Scan for the cell matching the given text and deliver its [x, y] coordinate at center. 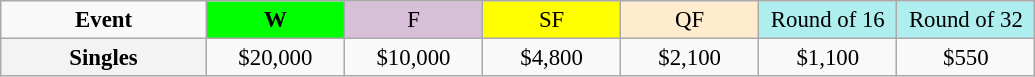
$1,100 [828, 58]
W [275, 20]
Singles [104, 58]
$550 [966, 58]
SF [552, 20]
$2,100 [690, 58]
Event [104, 20]
$10,000 [413, 58]
F [413, 20]
Round of 32 [966, 20]
$20,000 [275, 58]
$4,800 [552, 58]
QF [690, 20]
Round of 16 [828, 20]
